Pinpoint the cell where the given text exists, returning its (X, Y) midpoint coordinate. 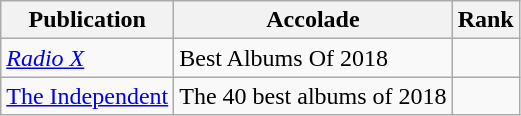
Accolade (313, 20)
Rank (486, 20)
Publication (88, 20)
Best Albums Of 2018 (313, 58)
The 40 best albums of 2018 (313, 96)
The Independent (88, 96)
Radio X (88, 58)
